Find where the given text appears and provide that cell's center as [x, y] coordinate. 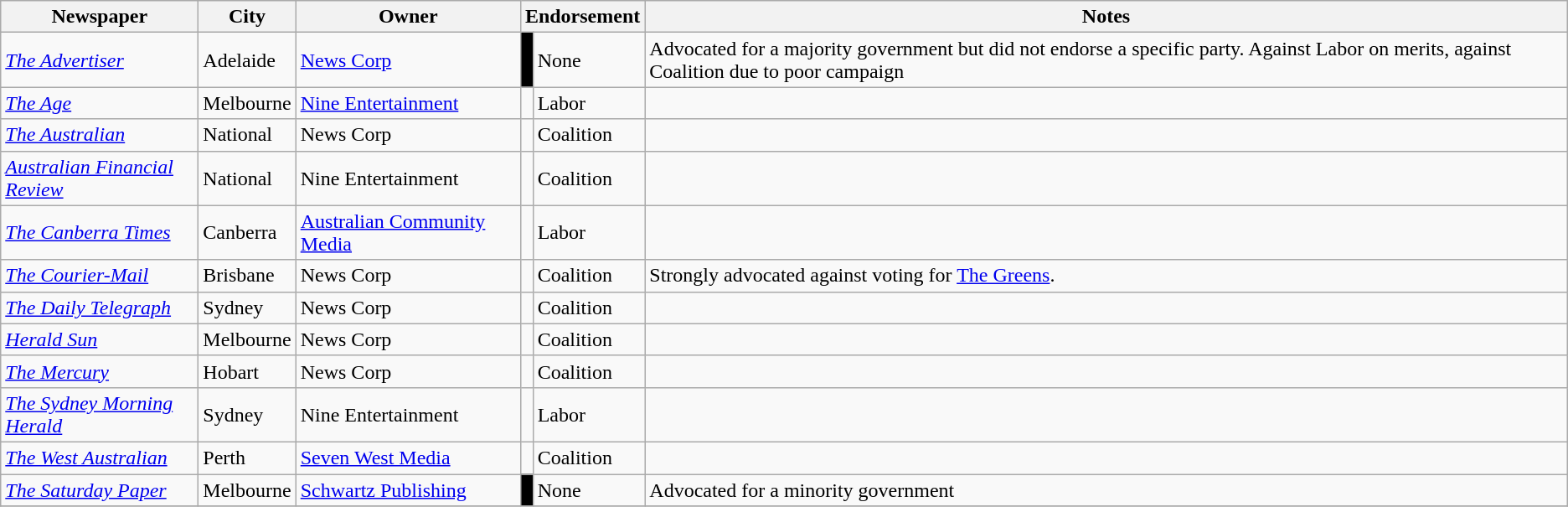
Australian Financial Review [100, 178]
Seven West Media [408, 458]
The Courier-Mail [100, 276]
Australian Community Media [408, 233]
Herald Sun [100, 339]
The Age [100, 103]
The West Australian [100, 458]
The Mercury [100, 371]
Hobart [247, 371]
Adelaide [247, 60]
Endorsement [582, 17]
The Advertiser [100, 60]
The Canberra Times [100, 233]
The Australian [100, 135]
The Saturday Paper [100, 490]
Schwartz Publishing [408, 490]
City [247, 17]
Perth [247, 458]
The Sydney Morning Herald [100, 414]
Brisbane [247, 276]
Advocated for a majority government but did not endorse a specific party. Against Labor on merits, against Coalition due to poor campaign [1106, 60]
Notes [1106, 17]
Newspaper [100, 17]
Canberra [247, 233]
The Daily Telegraph [100, 308]
Advocated for a minority government [1106, 490]
Strongly advocated against voting for The Greens. [1106, 276]
Owner [408, 17]
